Extract the [x, y] coordinate from the center of the cell holding the provided text.  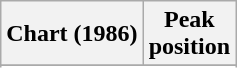
Chart (1986) [72, 34]
Peakposition [189, 34]
